Search for the cell housing the specified text and yield its [x, y] center coordinate. 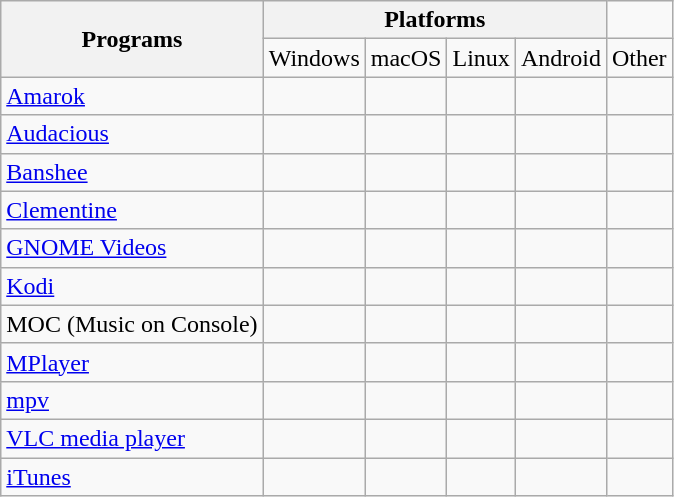
Android [560, 58]
mpv [132, 400]
Other [639, 58]
MPlayer [132, 362]
MOC (Music on Console) [132, 324]
Platforms [434, 20]
VLC media player [132, 438]
macOS [406, 58]
Audacious [132, 134]
iTunes [132, 477]
Windows [314, 58]
GNOME Videos [132, 248]
Kodi [132, 286]
Banshee [132, 172]
Amarok [132, 96]
Clementine [132, 210]
Linux [481, 58]
Programs [132, 39]
